For the text-containing cell, return its midpoint in (x, y) coordinate format. 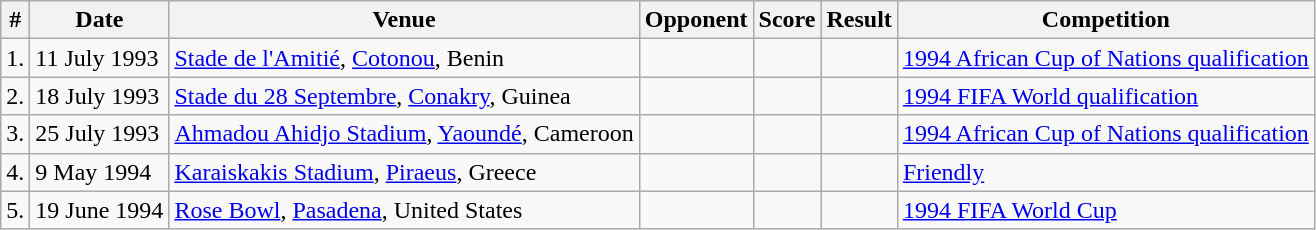
1994 FIFA World qualification (1106, 96)
Opponent (696, 20)
1. (16, 58)
Result (859, 20)
Competition (1106, 20)
2. (16, 96)
25 July 1993 (100, 134)
1994 FIFA World Cup (1106, 210)
Stade de l'Amitié, Cotonou, Benin (404, 58)
Score (787, 20)
Ahmadou Ahidjo Stadium, Yaoundé, Cameroon (404, 134)
11 July 1993 (100, 58)
Date (100, 20)
9 May 1994 (100, 172)
19 June 1994 (100, 210)
Friendly (1106, 172)
# (16, 20)
3. (16, 134)
5. (16, 210)
Stade du 28 Septembre, Conakry, Guinea (404, 96)
Venue (404, 20)
Karaiskakis Stadium, Piraeus, Greece (404, 172)
4. (16, 172)
18 July 1993 (100, 96)
Rose Bowl, Pasadena, United States (404, 210)
